Determine the [x, y] coordinate at the center of the cell enclosing the given text.  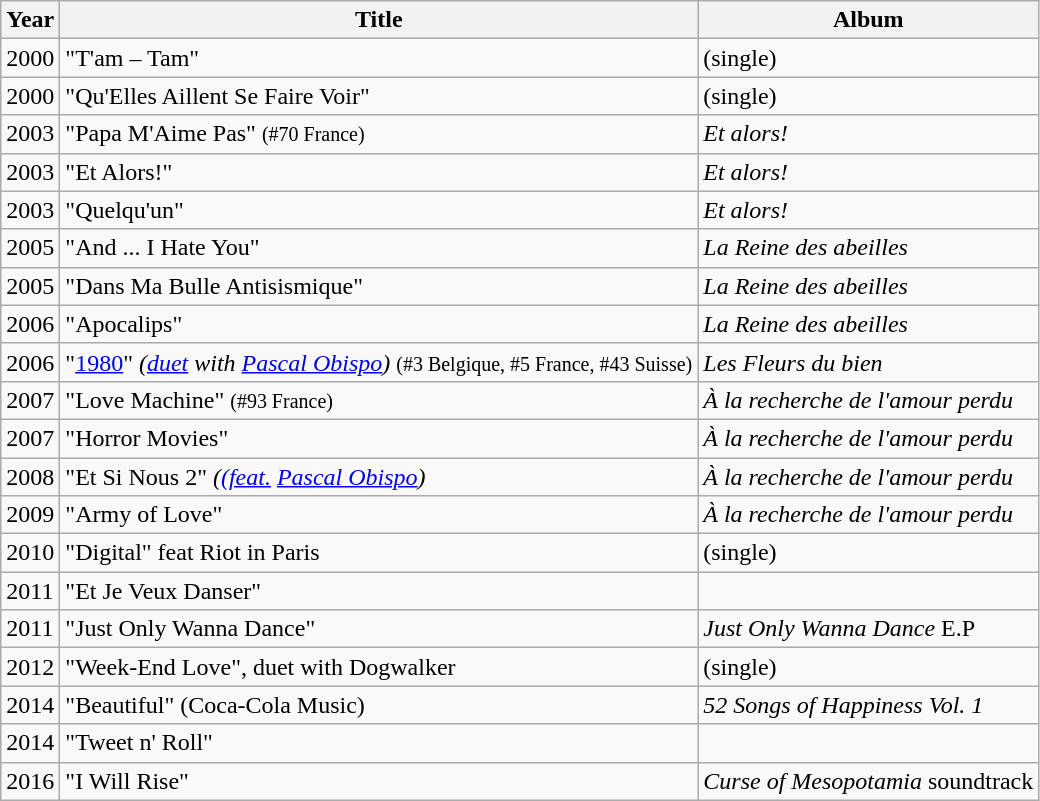
"Apocalips" [379, 324]
"Beautiful" (Coca-Cola Music) [379, 705]
2016 [30, 781]
"Week-End Love", duet with Dogwalker [379, 667]
"And ... I Hate You" [379, 248]
"Quelqu'un" [379, 210]
"Digital" feat Riot in Paris [379, 553]
2009 [30, 515]
"Love Machine" (#93 France) [379, 400]
"Et Si Nous 2" ((feat. Pascal Obispo) [379, 477]
"Dans Ma Bulle Antisismique" [379, 286]
"Tweet n' Roll" [379, 743]
2012 [30, 667]
"Just Only Wanna Dance" [379, 629]
"Papa M'Aime Pas" (#70 France) [379, 134]
52 Songs of Happiness Vol. 1 [868, 705]
"T'am – Tam" [379, 58]
Title [379, 20]
"1980" (duet with Pascal Obispo) (#3 Belgique, #5 France, #43 Suisse) [379, 362]
Just Only Wanna Dance E.P [868, 629]
2010 [30, 553]
Album [868, 20]
Les Fleurs du bien [868, 362]
"I Will Rise" [379, 781]
"Et Je Veux Danser" [379, 591]
"Et Alors!" [379, 172]
Year [30, 20]
2008 [30, 477]
"Qu'Elles Aillent Se Faire Voir" [379, 96]
"Horror Movies" [379, 438]
Curse of Mesopotamia soundtrack [868, 781]
"Army of Love" [379, 515]
